Find where the given text appears and provide that cell's center as [x, y] coordinate. 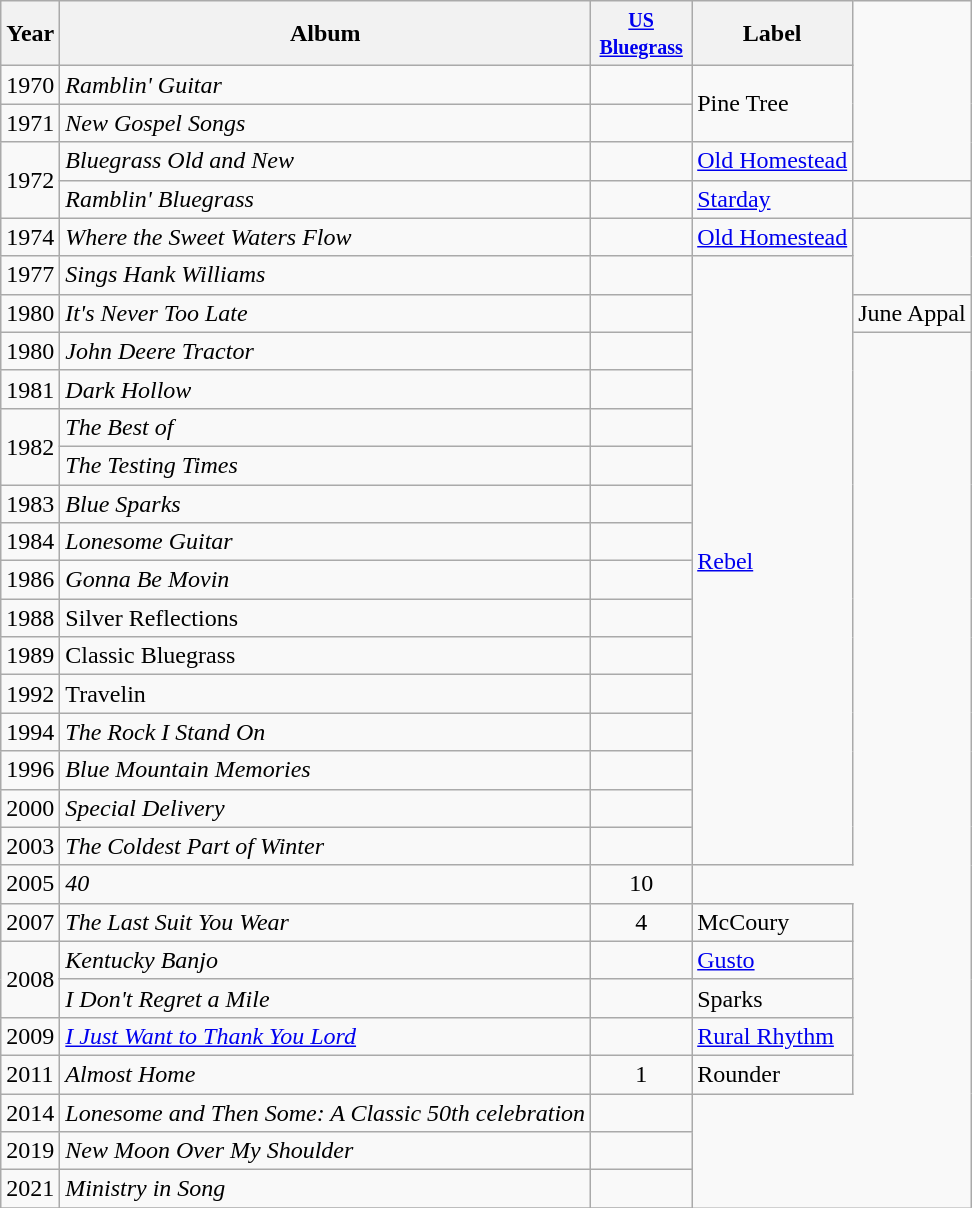
2008 [30, 979]
Sings Hank Williams [326, 275]
1972 [30, 180]
Lonesome Guitar [326, 542]
The Coldest Part of Winter [326, 846]
Gonna Be Movin [326, 580]
1986 [30, 580]
Pine Tree [772, 104]
Blue Mountain Memories [326, 770]
2007 [30, 922]
Special Delivery [326, 808]
1 [642, 1074]
Ramblin' Bluegrass [326, 199]
Rebel [772, 560]
2021 [30, 1189]
2005 [30, 884]
1989 [30, 656]
2003 [30, 846]
New Moon Over My Shoulder [326, 1151]
McCoury [772, 922]
Label [772, 34]
2009 [30, 1036]
10 [642, 884]
The Rock I Stand On [326, 732]
2011 [30, 1074]
1984 [30, 542]
US Bluegrass [642, 34]
June Appal [912, 313]
1974 [30, 237]
I Don't Regret a Mile [326, 998]
Lonesome and Then Some: A Classic 50th celebration [326, 1113]
2019 [30, 1151]
Dark Hollow [326, 389]
Almost Home [326, 1074]
New Gospel Songs [326, 123]
Album [326, 34]
The Last Suit You Wear [326, 922]
Classic Bluegrass [326, 656]
1983 [30, 503]
The Testing Times [326, 465]
1970 [30, 85]
1981 [30, 389]
1982 [30, 446]
Ramblin' Guitar [326, 85]
Year [30, 34]
Starday [772, 199]
1994 [30, 732]
1977 [30, 275]
1996 [30, 770]
40 [326, 884]
1988 [30, 618]
Where the Sweet Waters Flow [326, 237]
Ministry in Song [326, 1189]
I Just Want to Thank You Lord [326, 1036]
4 [642, 922]
Silver Reflections [326, 618]
Rural Rhythm [772, 1036]
1971 [30, 123]
It's Never Too Late [326, 313]
2000 [30, 808]
The Best of [326, 427]
John Deere Tractor [326, 351]
Bluegrass Old and New [326, 161]
Blue Sparks [326, 503]
1992 [30, 694]
Kentucky Banjo [326, 960]
Rounder [772, 1074]
Gusto [772, 960]
Sparks [772, 998]
2014 [30, 1113]
Travelin [326, 694]
